Find where the given text appears and provide that cell's center as [X, Y] coordinate. 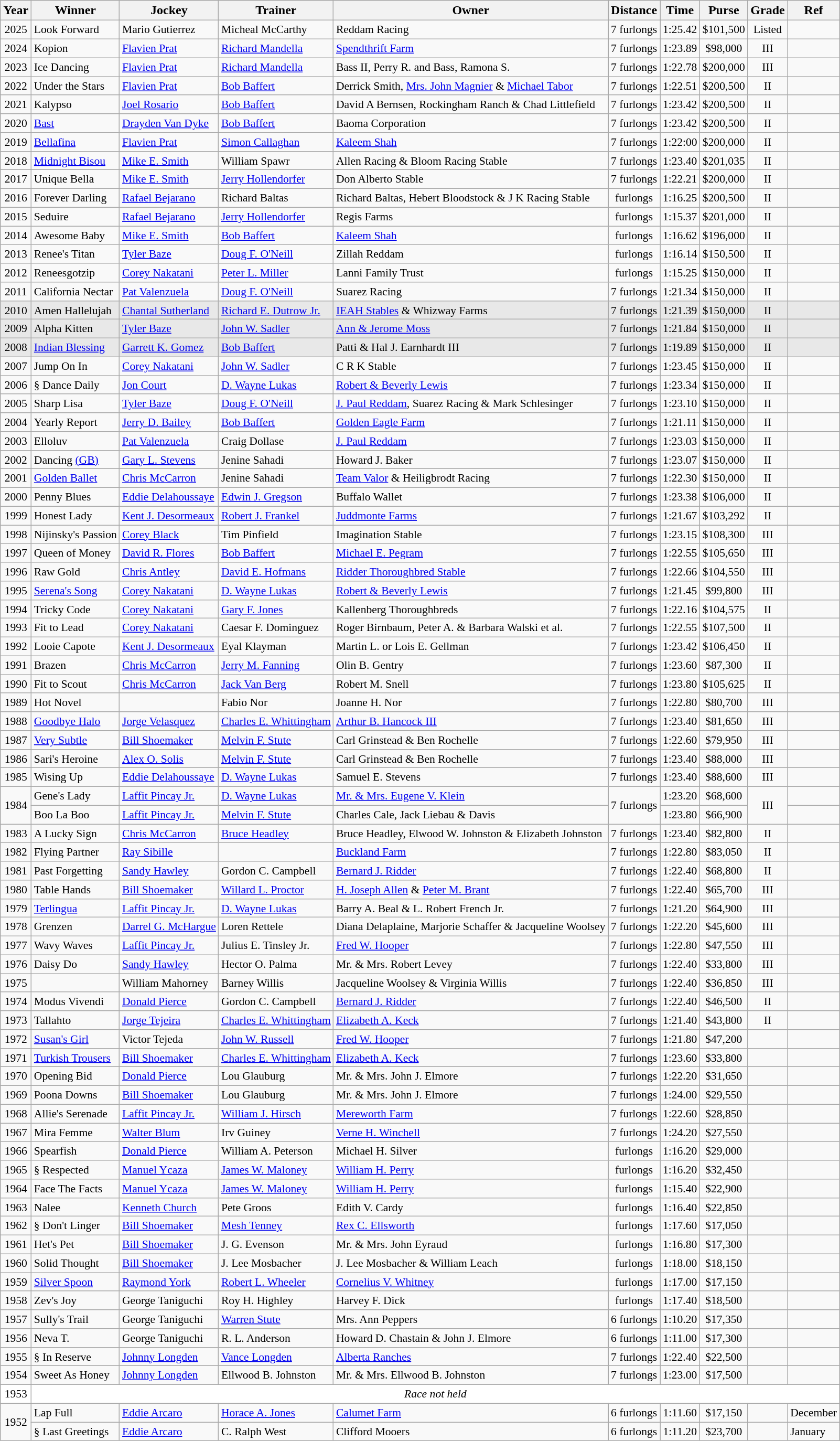
$106,450 [724, 646]
J. Lee Mosbacher [276, 1263]
$88,600 [724, 777]
$150,500 [724, 254]
1987 [16, 740]
Vance Longden [276, 1357]
Seduire [76, 217]
1:11.00 [680, 1338]
William A. Peterson [276, 1151]
Face The Facts [76, 1189]
Juddmonte Farms [471, 516]
Mira Femme [76, 1133]
$101,500 [724, 30]
$46,500 [724, 1001]
$80,700 [724, 702]
§ In Reserve [76, 1357]
1952 [16, 1422]
2012 [16, 273]
Midnight Bisou [76, 161]
$88,000 [724, 759]
1978 [16, 927]
Mr. & Mrs. Robert Levey [471, 964]
2011 [16, 292]
C. Ralph West [276, 1432]
Jerry M. Fanning [276, 665]
1:23.38 [680, 497]
Walter Blum [169, 1133]
§ Respected [76, 1170]
§ Last Greetings [76, 1432]
Bruce Headley [276, 834]
2024 [16, 48]
Loren Rettele [276, 927]
Jockey [169, 10]
1985 [16, 777]
Buffalo Wallet [471, 497]
Allen Racing & Bloom Racing Stable [471, 161]
Mr. & Mrs. John Eyraud [471, 1244]
Honest Lady [76, 516]
2014 [16, 236]
Neva T. [76, 1338]
1:23.00 [680, 1375]
$106,000 [724, 497]
Zev's Joy [76, 1300]
Roger Birnbaum, Peter A. & Barbara Walski et al. [471, 628]
Gary L. Stevens [169, 460]
Harvey F. Dick [471, 1300]
1976 [16, 964]
2007 [16, 366]
Raymond York [169, 1282]
1:22:00 [680, 142]
Robert M. Snell [471, 684]
1:17.40 [680, 1300]
1:21.40 [680, 1020]
1:21.67 [680, 516]
1999 [16, 516]
2023 [16, 67]
$17,500 [724, 1375]
Edwin J. Gregson [276, 497]
Looie Capote [76, 646]
Amen Hallelujah [76, 310]
$64,900 [724, 908]
1965 [16, 1170]
$68,600 [724, 796]
$201,000 [724, 217]
Sari's Heroine [76, 759]
Gene's Lady [76, 796]
Richard Baltas, Hebert Bloodstock & J K Racing Stable [471, 198]
Drayden Van Dyke [169, 123]
1977 [16, 945]
Irv Guiney [276, 1133]
Serena's Song [76, 591]
$98,000 [724, 48]
Winner [76, 10]
Owner [471, 10]
David R. Flores [169, 553]
Solid Thought [76, 1263]
$82,800 [724, 834]
Fabio Nor [276, 702]
Kallenberg Thoroughbreds [471, 609]
$17,050 [724, 1226]
1963 [16, 1207]
1971 [16, 1058]
$17,350 [724, 1319]
Joel Rosario [169, 104]
Bellafina [76, 142]
Race not held [435, 1394]
Darrel G. McHargue [169, 927]
Hector O. Palma [276, 964]
1974 [16, 1001]
Patti & Hal J. Earnhardt III [471, 347]
Year [16, 10]
1:15.37 [680, 217]
Ref [814, 10]
1:23.45 [680, 366]
1989 [16, 702]
1:18.00 [680, 1263]
December [814, 1413]
Reneesgotzip [76, 273]
$43,800 [724, 1020]
1:11.20 [680, 1432]
1961 [16, 1244]
1960 [16, 1263]
Silver Spoon [76, 1282]
1986 [16, 759]
Ray Sibille [169, 852]
$22,850 [724, 1207]
Lanni Family Trust [471, 273]
Dancing (GB) [76, 460]
1990 [16, 684]
1:22.78 [680, 67]
Flying Partner [76, 852]
1:23.89 [680, 48]
$81,650 [724, 721]
Table Hands [76, 890]
$18,150 [724, 1263]
Michael H. Silver [471, 1151]
Jon Court [169, 385]
1:19.89 [680, 347]
1998 [16, 535]
1:22.51 [680, 86]
Garrett K. Gomez [169, 347]
Purse [724, 10]
1:21.34 [680, 292]
1996 [16, 572]
Samuel E. Stevens [471, 777]
1:15.25 [680, 273]
$36,850 [724, 983]
1955 [16, 1357]
Don Alberto Stable [471, 179]
Team Valor & Heiligbrodt Racing [471, 478]
Golden Ballet [76, 478]
Ice Dancing [76, 67]
Ann & Jerome Moss [471, 329]
$18,500 [724, 1300]
1962 [16, 1226]
2005 [16, 403]
$47,200 [724, 1039]
$22,500 [724, 1357]
Jump On In [76, 366]
1:22.30 [680, 478]
1970 [16, 1076]
Buckland Farm [471, 852]
Raw Gold [76, 572]
Eyal Klayman [276, 646]
Trainer [276, 10]
J. Paul Reddam [471, 441]
A Lucky Sign [76, 834]
2009 [16, 329]
Bast [76, 123]
Imagination Stable [471, 535]
1:23.20 [680, 796]
Distance [634, 10]
Indian Blessing [76, 347]
Howard D. Chastain & John J. Elmore [471, 1338]
Calumet Farm [471, 1413]
Robert J. Frankel [276, 516]
1:24.20 [680, 1133]
$29,000 [724, 1151]
1969 [16, 1095]
1994 [16, 609]
1:22.21 [680, 179]
Brazen [76, 665]
1:23.03 [680, 441]
Fit to Lead [76, 628]
2002 [16, 460]
Bass II, Perry R. and Bass, Ramona S. [471, 67]
1:23.15 [680, 535]
1981 [16, 871]
Kalypso [76, 104]
Peter L. Miller [276, 273]
1:24.00 [680, 1095]
Nijinsky's Passion [76, 535]
Unique Bella [76, 179]
Jerry D. Bailey [169, 422]
Kenneth Church [169, 1207]
H. Joseph Allen & Peter M. Brant [471, 890]
Mrs. Ann Peppers [471, 1319]
$104,550 [724, 572]
Baoma Corporation [471, 123]
Grenzen [76, 927]
1988 [16, 721]
Caesar F. Dominguez [276, 628]
Mesh Tenney [276, 1226]
1995 [16, 591]
Mr. & Mrs. Ellwood B. Johnston [471, 1375]
1:16.62 [680, 236]
Forever Darling [76, 198]
Opening Bid [76, 1076]
$22,900 [724, 1189]
January [814, 1432]
Queen of Money [76, 553]
Gary F. Jones [276, 609]
Charles Cale, Jack Liebau & Davis [471, 815]
Spendthrift Farm [471, 48]
IEAH Stables & Whizway Farms [471, 310]
William J. Hirsch [276, 1114]
Grade [768, 10]
1973 [16, 1020]
1:22.66 [680, 572]
1993 [16, 628]
Yearly Report [76, 422]
2019 [16, 142]
§ Dance Daily [76, 385]
Pete Groos [276, 1207]
Martin L. or Lois E. Gellman [471, 646]
1975 [16, 983]
Ellwood B. Johnston [276, 1375]
1:16.14 [680, 254]
Regis Farms [471, 217]
Alberta Ranches [471, 1357]
Barry A. Beal & L. Robert French Jr. [471, 908]
1980 [16, 890]
$29,550 [724, 1095]
2013 [16, 254]
Kopion [76, 48]
Roy H. Highley [276, 1300]
1953 [16, 1394]
Chris Antley [169, 572]
Time [680, 10]
2003 [16, 441]
$107,500 [724, 628]
$79,950 [724, 740]
William Mahorney [169, 983]
§ Don't Linger [76, 1226]
Look Forward [76, 30]
Howard J. Baker [471, 460]
Olin B. Gentry [471, 665]
1:21.84 [680, 329]
1992 [16, 646]
$201,035 [724, 161]
Jorge Tejeira [169, 1020]
Chantal Sutherland [169, 310]
Bruce Headley, Elwood W. Johnston & Elizabeth Johnston [471, 834]
Daisy Do [76, 964]
2025 [16, 30]
Renee's Titan [76, 254]
California Nectar [76, 292]
1:21.11 [680, 422]
2010 [16, 310]
Mereworth Farm [471, 1114]
$28,850 [724, 1114]
Poona Downs [76, 1095]
Het's Pet [76, 1244]
1:16.25 [680, 198]
$196,000 [724, 236]
1983 [16, 834]
Reddam Racing [471, 30]
Hot Novel [76, 702]
Simon Callaghan [276, 142]
Michael E. Pegram [471, 553]
Very Subtle [76, 740]
Ridder Thoroughbred Stable [471, 572]
Victor Tejeda [169, 1039]
1966 [16, 1151]
1:11.60 [680, 1413]
2016 [16, 198]
David A Bernsen, Rockingham Ranch & Chad Littlefield [471, 104]
Nalee [76, 1207]
Barney Willis [276, 983]
Awesome Baby [76, 236]
1:21.80 [680, 1039]
John W. Russell [276, 1039]
Corey Black [169, 535]
$105,650 [724, 553]
1959 [16, 1282]
Spearfish [76, 1151]
$23,700 [724, 1432]
1954 [16, 1375]
Boo La Boo [76, 815]
Tim Pinfield [276, 535]
William Spawr [276, 161]
Zillah Reddam [471, 254]
Craig Dollase [276, 441]
$108,300 [724, 535]
Penny Blues [76, 497]
1957 [16, 1319]
Golden Eagle Farm [471, 422]
2006 [16, 385]
2001 [16, 478]
1:17.60 [680, 1226]
1997 [16, 553]
Mr. & Mrs. Eugene V. Klein [471, 796]
Suarez Racing [471, 292]
1967 [16, 1133]
Sharp Lisa [76, 403]
Goodbye Halo [76, 721]
Wavy Waves [76, 945]
Micheal McCarthy [276, 30]
Richard E. Dutrow Jr. [276, 310]
1:23.07 [680, 460]
J. G. Evenson [276, 1244]
Robert L. Wheeler [276, 1282]
1:21.45 [680, 591]
Wising Up [76, 777]
2020 [16, 123]
2022 [16, 86]
$99,800 [724, 591]
Jorge Velasquez [169, 721]
R. L. Anderson [276, 1338]
1982 [16, 852]
Arthur B. Hancock III [471, 721]
$47,550 [724, 945]
$27,550 [724, 1133]
Allie's Serenade [76, 1114]
J. Paul Reddam, Suarez Racing & Mark Schlesinger [471, 403]
1:23.10 [680, 403]
Elloluv [76, 441]
Sweet As Honey [76, 1375]
2021 [16, 104]
2015 [16, 217]
Joanne H. Nor [471, 702]
Modus Vivendi [76, 1001]
Clifford Mooers [471, 1432]
1972 [16, 1039]
Jack Van Berg [276, 684]
2004 [16, 422]
Rex C. Ellsworth [471, 1226]
C R K Stable [471, 366]
$65,700 [724, 890]
1956 [16, 1338]
Willard L. Proctor [276, 890]
$32,450 [724, 1170]
1:25.42 [680, 30]
$83,050 [724, 852]
Alpha Kitten [76, 329]
Tallahto [76, 1020]
Diana Delaplaine, Marjorie Schaffer & Jacqueline Woolsey [471, 927]
1:23.34 [680, 385]
2018 [16, 161]
$31,650 [724, 1076]
1:22.16 [680, 609]
David E. Hofmans [276, 572]
1:15.40 [680, 1189]
Richard Baltas [276, 198]
Terlingua [76, 908]
$104,575 [724, 609]
2017 [16, 179]
1:16.80 [680, 1244]
$87,300 [724, 665]
Lap Full [76, 1413]
1:17.00 [680, 1282]
$68,800 [724, 871]
Julius E. Tinsley Jr. [276, 945]
1968 [16, 1114]
$105,625 [724, 684]
Susan's Girl [76, 1039]
Cornelius V. Whitney [471, 1282]
Sully's Trail [76, 1319]
1984 [16, 805]
Derrick Smith, Mrs. John Magnier & Michael Tabor [471, 86]
1:21.20 [680, 908]
1958 [16, 1300]
J. Lee Mosbacher & William Leach [471, 1263]
2000 [16, 497]
Alex O. Solis [169, 759]
$103,292 [724, 516]
Jacqueline Woolsey & Virginia Willis [471, 983]
1:21.39 [680, 310]
Fit to Scout [76, 684]
$66,900 [724, 815]
Listed [768, 30]
Edith V. Cardy [471, 1207]
Warren Stute [276, 1319]
Under the Stars [76, 86]
1979 [16, 908]
Horace A. Jones [276, 1413]
1:16.40 [680, 1207]
$45,600 [724, 927]
Mario Gutierrez [169, 30]
Turkish Trousers [76, 1058]
1:10.20 [680, 1319]
Tricky Code [76, 609]
1991 [16, 665]
Past Forgetting [76, 871]
Verne H. Winchell [471, 1133]
1964 [16, 1189]
2008 [16, 347]
